Locate the cell with the specified text and output its (x, y) center coordinate. 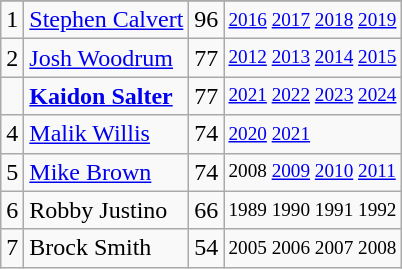
7 (12, 248)
6 (12, 210)
5 (12, 172)
54 (206, 248)
Malik Willis (106, 134)
1989 1990 1991 1992 (312, 210)
2020 2021 (312, 134)
66 (206, 210)
Robby Justino (106, 210)
2021 2022 2023 2024 (312, 96)
Mike Brown (106, 172)
96 (206, 20)
1 (12, 20)
2005 2006 2007 2008 (312, 248)
2012 2013 2014 2015 (312, 58)
Brock Smith (106, 248)
Kaidon Salter (106, 96)
2016 2017 2018 2019 (312, 20)
Stephen Calvert (106, 20)
Josh Woodrum (106, 58)
2008 2009 2010 2011 (312, 172)
2 (12, 58)
4 (12, 134)
